Return the (x, y) coordinate for the center point of the cell that contains the specified text.  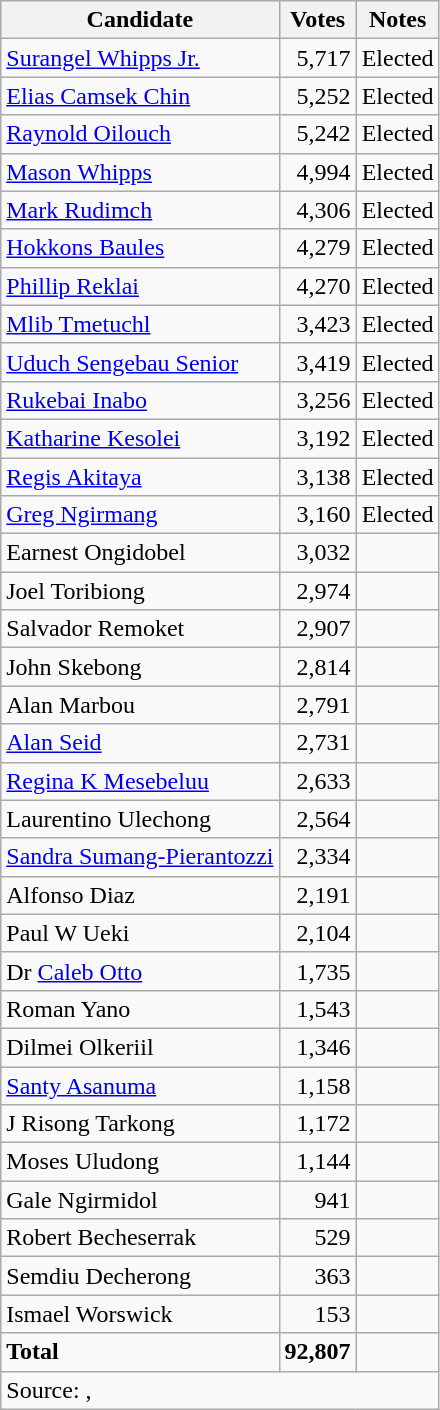
1,158 (318, 1085)
Source: , (220, 1390)
Mark Rudimch (140, 210)
J Risong Tarkong (140, 1124)
5,252 (318, 96)
2,104 (318, 933)
5,717 (318, 58)
3,160 (318, 515)
363 (318, 1276)
1,543 (318, 1009)
529 (318, 1238)
3,419 (318, 362)
1,735 (318, 971)
2,633 (318, 781)
2,731 (318, 743)
Greg Ngirmang (140, 515)
Alan Seid (140, 743)
Roman Yano (140, 1009)
5,242 (318, 134)
4,279 (318, 248)
Ismael Worswick (140, 1314)
Semdiu Decherong (140, 1276)
2,791 (318, 705)
2,191 (318, 895)
Phillip Reklai (140, 286)
Mason Whipps (140, 172)
Total (140, 1352)
Laurentino Ulechong (140, 819)
Alfonso Diaz (140, 895)
Regina K Mesebeluu (140, 781)
Robert Becheserrak (140, 1238)
Elias Camsek Chin (140, 96)
2,564 (318, 819)
Alan Marbou (140, 705)
4,994 (318, 172)
2,974 (318, 591)
941 (318, 1200)
4,306 (318, 210)
Candidate (140, 20)
Paul W Ueki (140, 933)
Hokkons Baules (140, 248)
1,144 (318, 1162)
153 (318, 1314)
1,172 (318, 1124)
Dr Caleb Otto (140, 971)
Moses Uludong (140, 1162)
3,256 (318, 400)
John Skebong (140, 667)
Katharine Kesolei (140, 438)
Earnest Ongidobel (140, 553)
Santy Asanuma (140, 1085)
Uduch Sengebau Senior (140, 362)
3,423 (318, 324)
3,192 (318, 438)
2,907 (318, 629)
Votes (318, 20)
Salvador Remoket (140, 629)
3,032 (318, 553)
Mlib Tmetuchl (140, 324)
Surangel Whipps Jr. (140, 58)
Sandra Sumang-Pierantozzi (140, 857)
2,814 (318, 667)
Joel Toribiong (140, 591)
3,138 (318, 477)
Raynold Oilouch (140, 134)
Notes (398, 20)
Rukebai Inabo (140, 400)
Regis Akitaya (140, 477)
2,334 (318, 857)
4,270 (318, 286)
Gale Ngirmidol (140, 1200)
Dilmei Olkeriil (140, 1047)
92,807 (318, 1352)
1,346 (318, 1047)
